Return the [x, y] coordinate for the center point of the cell that contains the specified text.  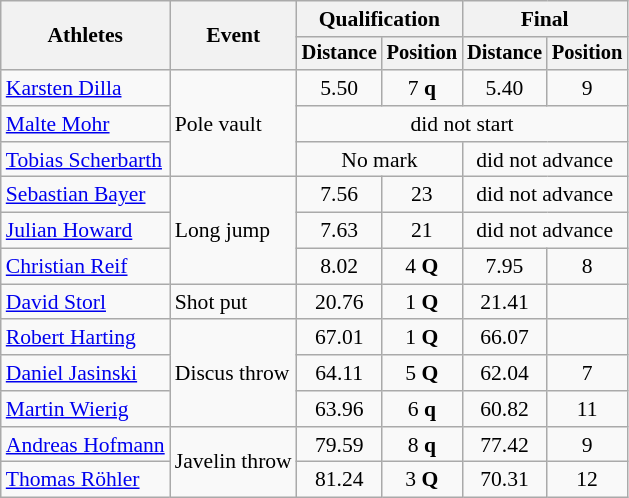
21.41 [504, 302]
Long jump [234, 230]
5.40 [504, 88]
79.59 [340, 445]
62.04 [504, 373]
64.11 [340, 373]
23 [422, 195]
20.76 [340, 302]
Shot put [234, 302]
8.02 [340, 267]
did not start [462, 124]
63.96 [340, 409]
Robert Harting [86, 338]
7.95 [504, 267]
7 q [422, 88]
7 [587, 373]
7.63 [340, 231]
81.24 [340, 480]
67.01 [340, 338]
Martin Wierig [86, 409]
No mark [380, 160]
60.82 [504, 409]
Andreas Hofmann [86, 445]
12 [587, 480]
5 Q [422, 373]
Athletes [86, 36]
Daniel Jasinski [86, 373]
David Storl [86, 302]
Discus throw [234, 374]
Tobias Scherbarth [86, 160]
Sebastian Bayer [86, 195]
70.31 [504, 480]
5.50 [340, 88]
Karsten Dilla [86, 88]
8 q [422, 445]
4 Q [422, 267]
Final [544, 19]
Javelin throw [234, 462]
Event [234, 36]
Christian Reif [86, 267]
7.56 [340, 195]
21 [422, 231]
Thomas Röhler [86, 480]
66.07 [504, 338]
6 q [422, 409]
Julian Howard [86, 231]
11 [587, 409]
Malte Mohr [86, 124]
Pole vault [234, 124]
Qualification [380, 19]
3 Q [422, 480]
77.42 [504, 445]
8 [587, 267]
